Provide the (X, Y) coordinate of the cell's center where the given text is located.  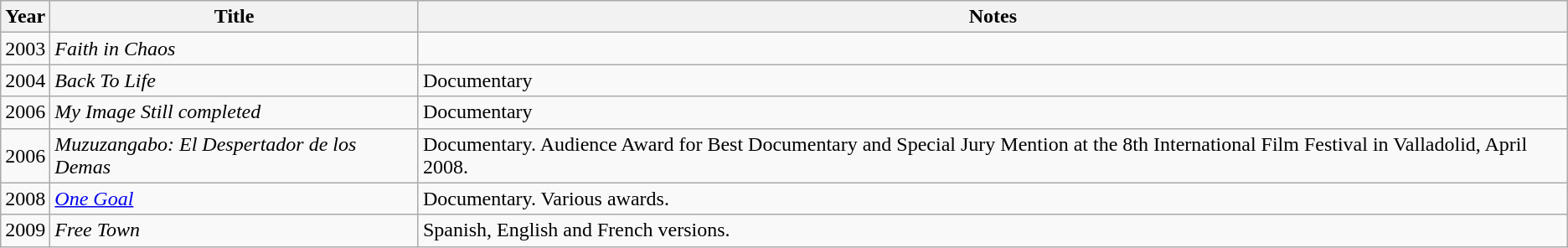
Title (235, 17)
Year (25, 17)
Notes (993, 17)
My Image Still completed (235, 112)
One Goal (235, 199)
Muzuzangabo: El Despertador de los Demas (235, 156)
Spanish, English and French versions. (993, 230)
Documentary. Various awards. (993, 199)
2009 (25, 230)
2008 (25, 199)
Faith in Chaos (235, 49)
Free Town (235, 230)
2003 (25, 49)
Back To Life (235, 80)
2004 (25, 80)
Documentary. Audience Award for Best Documentary and Special Jury Mention at the 8th International Film Festival in Valladolid, April 2008. (993, 156)
